Identify which cell holds the provided text, then report its [X, Y] central coordinate. 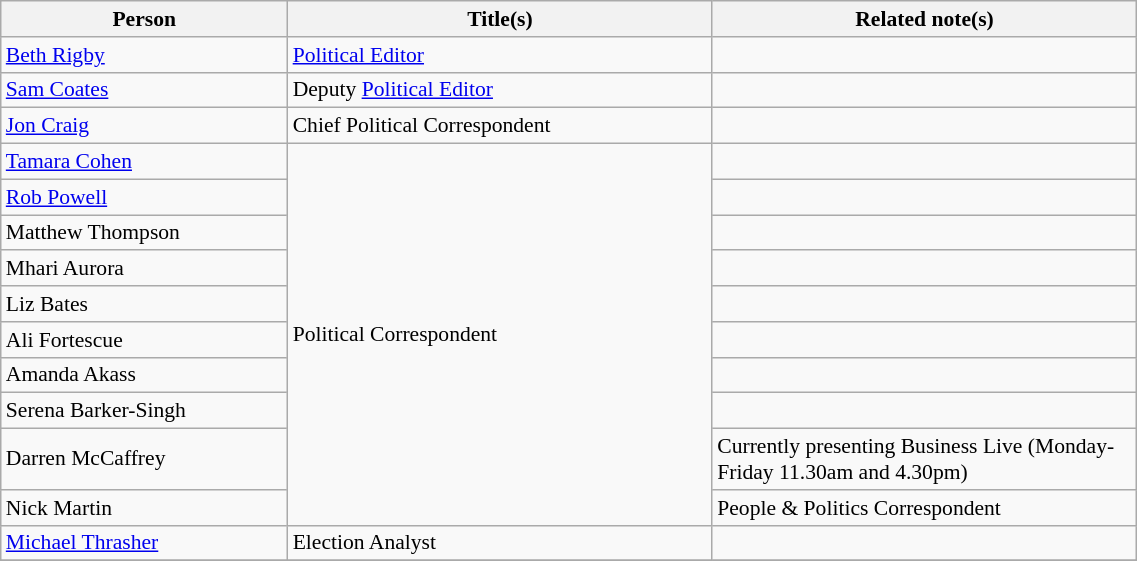
Political Correspondent [500, 335]
Serena Barker-Singh [144, 411]
Liz Bates [144, 304]
Sam Coates [144, 90]
Title(s) [500, 19]
Deputy Political Editor [500, 90]
Ali Fortescue [144, 340]
Rob Powell [144, 197]
Related note(s) [924, 19]
Person [144, 19]
Chief Political Correspondent [500, 126]
People & Politics Correspondent [924, 508]
Michael Thrasher [144, 543]
Political Editor [500, 55]
Beth Rigby [144, 55]
Mhari Aurora [144, 269]
Election Analyst [500, 543]
Matthew Thompson [144, 233]
Currently presenting Business Live (Monday-Friday 11.30am and 4.30pm) [924, 460]
Darren McCaffrey [144, 460]
Amanda Akass [144, 375]
Nick Martin [144, 508]
Tamara Cohen [144, 162]
Jon Craig [144, 126]
